Determine the [X, Y] coordinate at the center of the cell enclosing the given text.  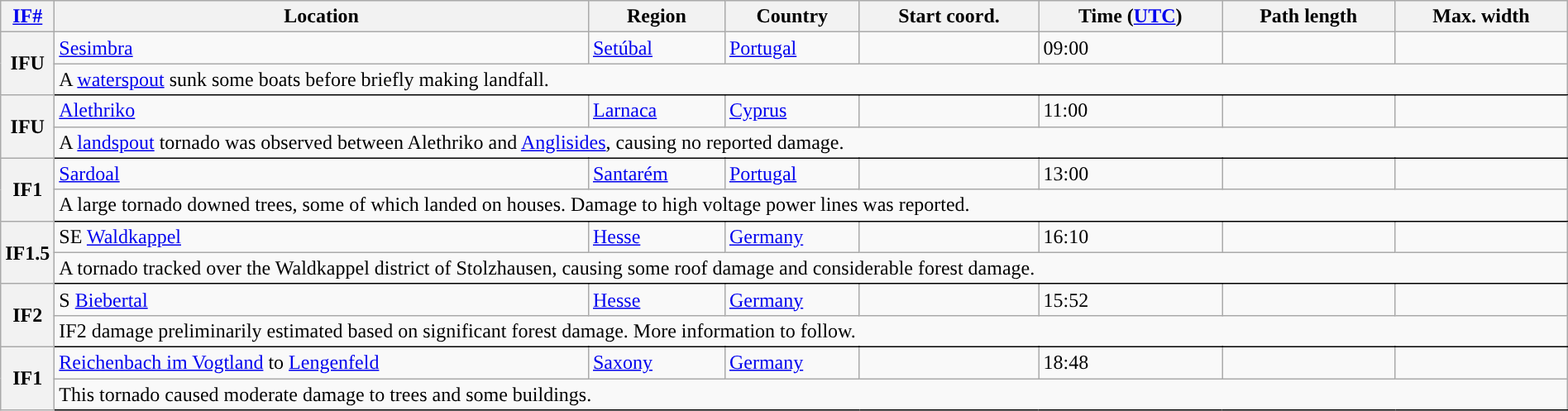
13:00 [1131, 174]
Max. width [1481, 17]
Santarém [657, 174]
SE Waldkappel [322, 237]
IF2 damage preliminarily estimated based on significant forest damage. More information to follow. [810, 331]
Saxony [657, 362]
Larnaca [657, 111]
Reichenbach im Vogtland to Lengenfeld [322, 362]
IF2 [28, 315]
09:00 [1131, 48]
A large tornado downed trees, some of which landed on houses. Damage to high voltage power lines was reported. [810, 205]
Sesimbra [322, 48]
Setúbal [657, 48]
Start coord. [949, 17]
S Biebertal [322, 299]
Time (UTC) [1131, 17]
IF# [28, 17]
Sardoal [322, 174]
Country [792, 17]
Location [322, 17]
Path length [1308, 17]
16:10 [1131, 237]
A tornado tracked over the Waldkappel district of Stolzhausen, causing some roof damage and considerable forest damage. [810, 268]
18:48 [1131, 362]
15:52 [1131, 299]
This tornado caused moderate damage to trees and some buildings. [810, 394]
Alethriko [322, 111]
Region [657, 17]
Cyprus [792, 111]
11:00 [1131, 111]
A landspout tornado was observed between Alethriko and Anglisides, causing no reported damage. [810, 142]
IF1.5 [28, 252]
A waterspout sunk some boats before briefly making landfall. [810, 79]
